Scan for the cell matching the given text and deliver its [X, Y] coordinate at center. 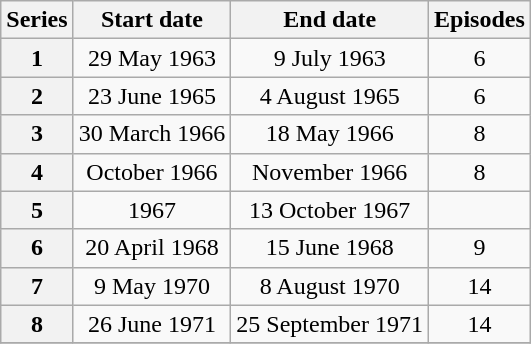
9 July 1963 [330, 58]
3 [37, 134]
End date [330, 20]
15 June 1968 [330, 248]
Episodes [480, 20]
4 [37, 172]
4 August 1965 [330, 96]
26 June 1971 [152, 324]
5 [37, 210]
October 1966 [152, 172]
9 May 1970 [152, 286]
1967 [152, 210]
18 May 1966 [330, 134]
November 1966 [330, 172]
29 May 1963 [152, 58]
1 [37, 58]
7 [37, 286]
20 April 1968 [152, 248]
13 October 1967 [330, 210]
Start date [152, 20]
9 [480, 248]
23 June 1965 [152, 96]
25 September 1971 [330, 324]
8 August 1970 [330, 286]
30 March 1966 [152, 134]
Series [37, 20]
2 [37, 96]
